Capture the cell that displays the provided text and extract its (X, Y) central coordinate. 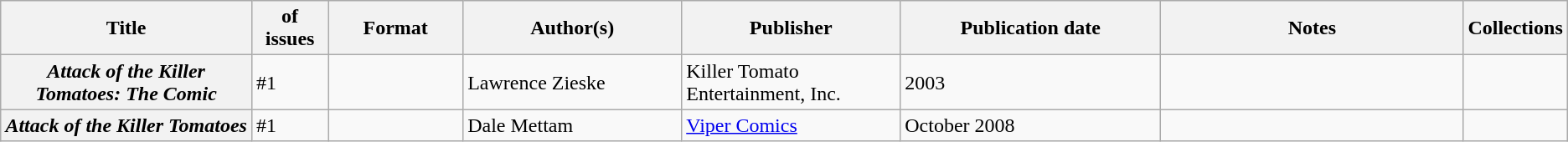
Dale Mettam (573, 125)
Lawrence Zieske (573, 82)
Author(s) (573, 28)
Format (395, 28)
Title (126, 28)
Collections (1515, 28)
Publication date (1030, 28)
Killer Tomato Entertainment, Inc. (791, 82)
2003 (1030, 82)
Viper Comics (791, 125)
October 2008 (1030, 125)
Notes (1312, 28)
Publisher (791, 28)
Attack of the Killer Tomatoes: The Comic (126, 82)
of issues (290, 28)
Attack of the Killer Tomatoes (126, 125)
